Scan for the cell matching the given text and deliver its (x, y) coordinate at center. 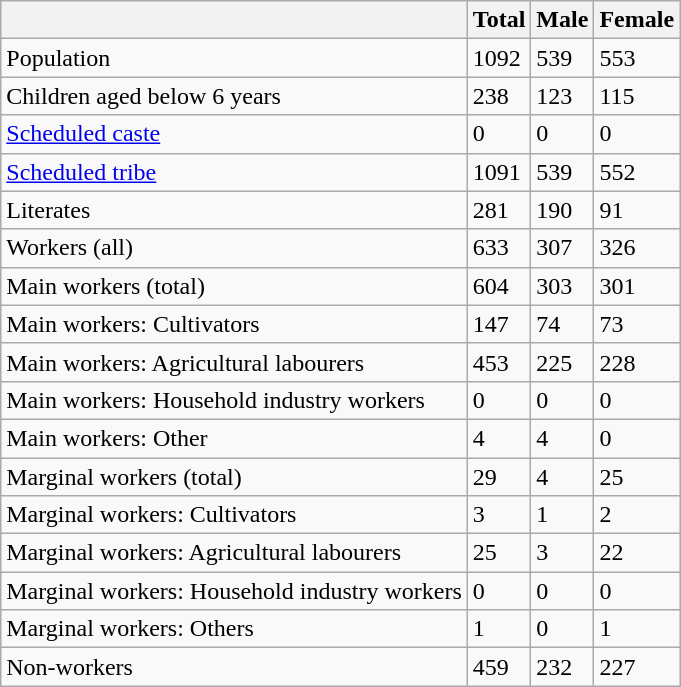
2 (637, 515)
74 (562, 324)
91 (637, 210)
147 (499, 324)
Main workers: Other (234, 438)
453 (499, 362)
1092 (499, 58)
Literates (234, 210)
552 (637, 172)
232 (562, 667)
1091 (499, 172)
Marginal workers: Cultivators (234, 515)
Main workers: Agricultural labourers (234, 362)
22 (637, 553)
281 (499, 210)
Marginal workers (total) (234, 477)
459 (499, 667)
115 (637, 96)
Scheduled tribe (234, 172)
Marginal workers: Household industry workers (234, 591)
303 (562, 286)
Marginal workers: Agricultural labourers (234, 553)
225 (562, 362)
Main workers (total) (234, 286)
Marginal workers: Others (234, 629)
238 (499, 96)
Scheduled caste (234, 134)
Female (637, 20)
Children aged below 6 years (234, 96)
Male (562, 20)
227 (637, 667)
228 (637, 362)
190 (562, 210)
301 (637, 286)
Workers (all) (234, 248)
553 (637, 58)
307 (562, 248)
326 (637, 248)
Main workers: Household industry workers (234, 400)
29 (499, 477)
Main workers: Cultivators (234, 324)
Non-workers (234, 667)
Total (499, 20)
604 (499, 286)
123 (562, 96)
Population (234, 58)
633 (499, 248)
73 (637, 324)
